Find where the given text appears and provide that cell's center as (x, y) coordinate. 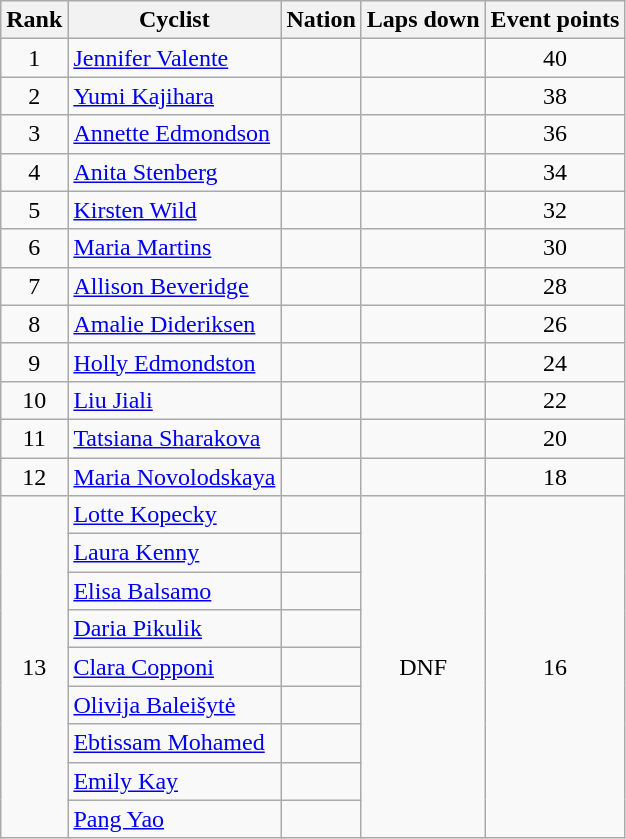
Nation (321, 20)
28 (555, 286)
20 (555, 438)
Holly Edmondston (174, 362)
Ebtissam Mohamed (174, 743)
30 (555, 248)
Clara Copponi (174, 667)
2 (34, 96)
Liu Jiali (174, 400)
13 (34, 668)
DNF (423, 668)
Laura Kenny (174, 553)
Maria Martins (174, 248)
16 (555, 668)
Emily Kay (174, 781)
Pang Yao (174, 819)
4 (34, 172)
9 (34, 362)
Amalie Dideriksen (174, 324)
Olivija Baleišytė (174, 705)
Tatsiana Sharakova (174, 438)
6 (34, 248)
Rank (34, 20)
38 (555, 96)
Elisa Balsamo (174, 591)
Maria Novolodskaya (174, 477)
18 (555, 477)
7 (34, 286)
Laps down (423, 20)
Kirsten Wild (174, 210)
40 (555, 58)
11 (34, 438)
26 (555, 324)
Event points (555, 20)
Cyclist (174, 20)
5 (34, 210)
Anita Stenberg (174, 172)
Yumi Kajihara (174, 96)
Annette Edmondson (174, 134)
12 (34, 477)
1 (34, 58)
Jennifer Valente (174, 58)
24 (555, 362)
Lotte Kopecky (174, 515)
8 (34, 324)
34 (555, 172)
3 (34, 134)
Allison Beveridge (174, 286)
32 (555, 210)
22 (555, 400)
36 (555, 134)
Daria Pikulik (174, 629)
10 (34, 400)
